Return [X, Y] of the center of cell containing provided text 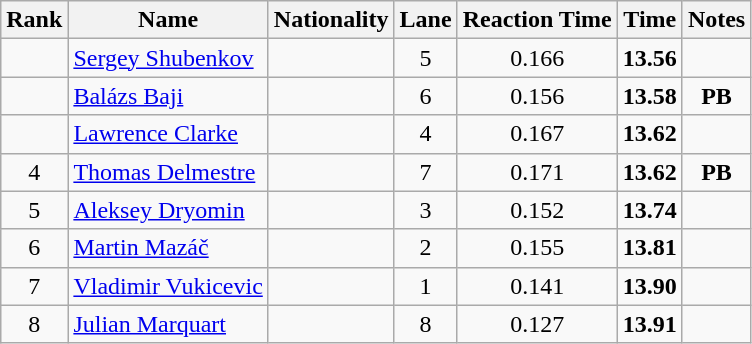
0.155 [537, 248]
Vladimir Vukicevic [168, 286]
Notes [716, 20]
Nationality [331, 20]
0.141 [537, 286]
3 [426, 210]
Sergey Shubenkov [168, 58]
Martin Mazáč [168, 248]
1 [426, 286]
0.171 [537, 172]
Name [168, 20]
Rank [34, 20]
13.81 [650, 248]
13.56 [650, 58]
Julian Marquart [168, 324]
13.74 [650, 210]
Thomas Delmestre [168, 172]
2 [426, 248]
0.127 [537, 324]
13.91 [650, 324]
0.167 [537, 134]
Lawrence Clarke [168, 134]
13.58 [650, 96]
0.152 [537, 210]
Time [650, 20]
0.156 [537, 96]
Reaction Time [537, 20]
Aleksey Dryomin [168, 210]
Lane [426, 20]
Balázs Baji [168, 96]
0.166 [537, 58]
13.90 [650, 286]
